Return [x, y] of the center of cell containing provided text 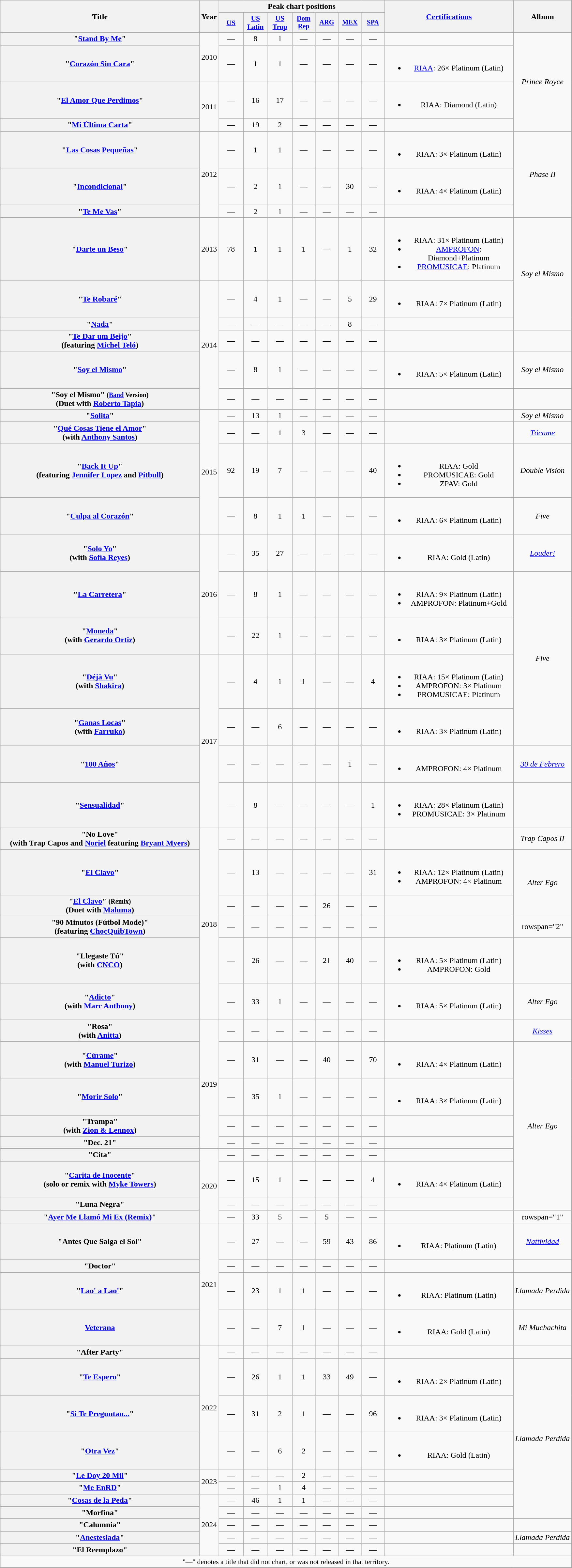
23 [256, 1290]
"After Party" [100, 1352]
2021 [209, 1284]
"Doctor" [100, 1266]
"Te Dar um Beijo" (featuring Michel Teló) [100, 341]
rowspan="1" [543, 1217]
Trap Capos II [543, 839]
"100 Años" [100, 764]
"Te Me Vas" [100, 211]
Double Vision [543, 471]
"Morfina" [100, 1513]
16 [256, 101]
Mi Muchachita [543, 1327]
RIAA: GoldPROMUSICAE: GoldZPAV: Gold [449, 471]
49 [350, 1377]
"Moneda"(with Gerardo Ortiz) [100, 636]
29 [373, 299]
"Cita" [100, 1155]
"Dec. 21" [100, 1142]
AMPROFON: 4× Platinum [449, 764]
78 [231, 249]
RIAA: 7× Platinum (Latin) [449, 299]
"Lao' a Lao'" [100, 1290]
"Incondicional" [100, 187]
RIAA: 31× Platinum (Latin)AMPROFON: Diamond+PlatinumPROMUSICAE: Platinum [449, 249]
"Nada" [100, 324]
"Ganas Locas"(with Farruko) [100, 727]
2024 [209, 1525]
"Déjà Vu"(with Shakira) [100, 681]
59 [327, 1241]
"Cosas de la Peda" [100, 1500]
"Darte un Beso" [100, 249]
2011 [209, 106]
RIAA: 12× Platinum (Latin)AMPROFON: 4× Platinum [449, 872]
"90 Minutos (Fútbol Mode)"(featuring ChocQuibTown) [100, 927]
"La Carretera" [100, 594]
rowspan="2" [543, 927]
"Corazón Sin Cara" [100, 63]
22 [256, 636]
92 [231, 471]
2019 [209, 1084]
US [231, 23]
Phase II [543, 174]
RIAA: 2× Platinum (Latin) [449, 1377]
46 [256, 1500]
"No Love"(with Trap Capos and Noriel featuring Bryant Myers) [100, 839]
15 [256, 1179]
"Si Te Preguntan..." [100, 1414]
"Ayer Me Llamó Mi Ex (Remix)" [100, 1217]
USLatin [256, 23]
17 [280, 101]
"Stand By Me" [100, 39]
"Carita de Inocente"(solo or remix with Myke Towers) [100, 1179]
2016 [209, 594]
"Back It Up" (featuring Jennifer Lopez and Pitbull) [100, 471]
"—" denotes a title that did not chart, or was not released in that territory. [286, 1562]
Album [543, 16]
"Antes Que Salga el Sol" [100, 1241]
"Trampa"(with Zion & Lennox) [100, 1126]
"Te Robaré" [100, 299]
RIAA: 6× Platinum (Latin) [449, 516]
"El Reemplazo" [100, 1550]
"Rosa"(with Anitta) [100, 1031]
"El Clavo" (Remix) (Duet with Maluma) [100, 906]
Louder! [543, 553]
"Te Espero" [100, 1377]
21 [327, 960]
30 [350, 187]
86 [373, 1241]
"Soy el Mismo" (Band Version) (Duet with Roberto Tapia) [100, 399]
SPA [373, 23]
2014 [209, 345]
RIAA: 28× Platinum (Latin)PROMUSICAE: 3× Platinum [449, 805]
Peak chart positions [302, 7]
2013 [209, 249]
"Anestesiada" [100, 1537]
RIAA: Diamond (Latin) [449, 101]
"El Amor Que Perdimos" [100, 101]
ARG [327, 23]
30 de Febrero [543, 764]
2023 [209, 1482]
"Mi Última Carta" [100, 125]
2015 [209, 472]
Title [100, 16]
"Morir Solo" [100, 1096]
"Me EnRD" [100, 1488]
RIAA: 5× Platinum (Latin)AMPROFON: Gold [449, 960]
Certifications [449, 16]
2017 [209, 741]
"Solita" [100, 416]
USTrop [280, 23]
70 [373, 1060]
43 [350, 1241]
"Sensualidad" [100, 805]
Tócame [543, 433]
Veterana [100, 1327]
2018 [209, 924]
"Calumnia" [100, 1525]
2022 [209, 1408]
RIAA: 9× Platinum (Latin)AMPROFON: Platinum+Gold [449, 594]
2012 [209, 174]
"Luna Negra" [100, 1204]
"Adicto"(with Marc Anthony) [100, 1002]
Dom Rep [304, 23]
"Cúrame"(with Manuel Turizo) [100, 1060]
96 [373, 1414]
"Llegaste Tú"(with CNCO) [100, 960]
RIAA: 26× Platinum (Latin) [449, 63]
MEX [350, 23]
"Otra Vez" [100, 1451]
RIAA: 15× Platinum (Latin)AMPROFON: 3× PlatinumPROMUSICAE: Platinum [449, 681]
2010 [209, 57]
"Soy el Mismo" [100, 370]
"Culpa al Corazón" [100, 516]
"El Clavo" [100, 872]
3 [304, 433]
Nattividad [543, 1241]
Year [209, 16]
"Solo Yo" (with Sofía Reyes) [100, 553]
"Las Cosas Pequeñas" [100, 149]
Prince Royce [543, 82]
"Qué Cosas Tiene el Amor" (with Anthony Santos) [100, 433]
2020 [209, 1186]
"Le Doy 20 Mil" [100, 1475]
Kisses [543, 1031]
32 [373, 249]
